Find where the given text appears and provide that cell's center as [x, y] coordinate. 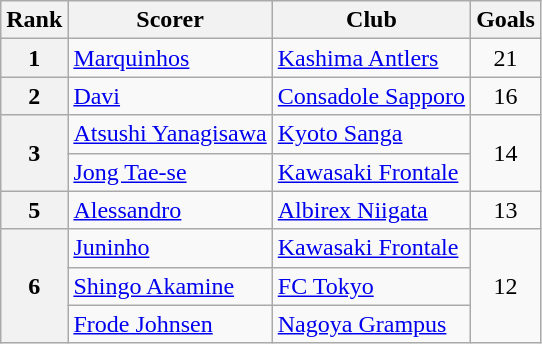
Juninho [170, 248]
2 [34, 96]
12 [506, 286]
Consadole Sapporo [371, 96]
Davi [170, 96]
14 [506, 153]
1 [34, 58]
13 [506, 210]
Albirex Niigata [371, 210]
6 [34, 286]
5 [34, 210]
3 [34, 153]
FC Tokyo [371, 286]
Club [371, 20]
Kashima Antlers [371, 58]
Frode Johnsen [170, 324]
Nagoya Grampus [371, 324]
16 [506, 96]
Scorer [170, 20]
21 [506, 58]
Shingo Akamine [170, 286]
Atsushi Yanagisawa [170, 134]
Rank [34, 20]
Alessandro [170, 210]
Goals [506, 20]
Marquinhos [170, 58]
Jong Tae-se [170, 172]
Kyoto Sanga [371, 134]
